Scan for the cell matching the given text and deliver its (X, Y) coordinate at center. 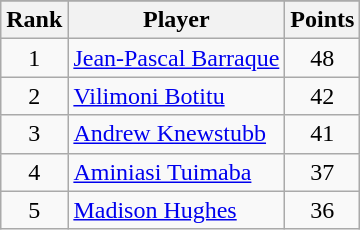
36 (322, 210)
Andrew Knewstubb (176, 134)
48 (322, 58)
37 (322, 172)
Points (322, 20)
1 (34, 58)
42 (322, 96)
Jean-Pascal Barraque (176, 58)
Aminiasi Tuimaba (176, 172)
Rank (34, 20)
Madison Hughes (176, 210)
5 (34, 210)
3 (34, 134)
4 (34, 172)
Vilimoni Botitu (176, 96)
2 (34, 96)
Player (176, 20)
41 (322, 134)
